Pinpoint the cell where the given text exists, returning its (X, Y) midpoint coordinate. 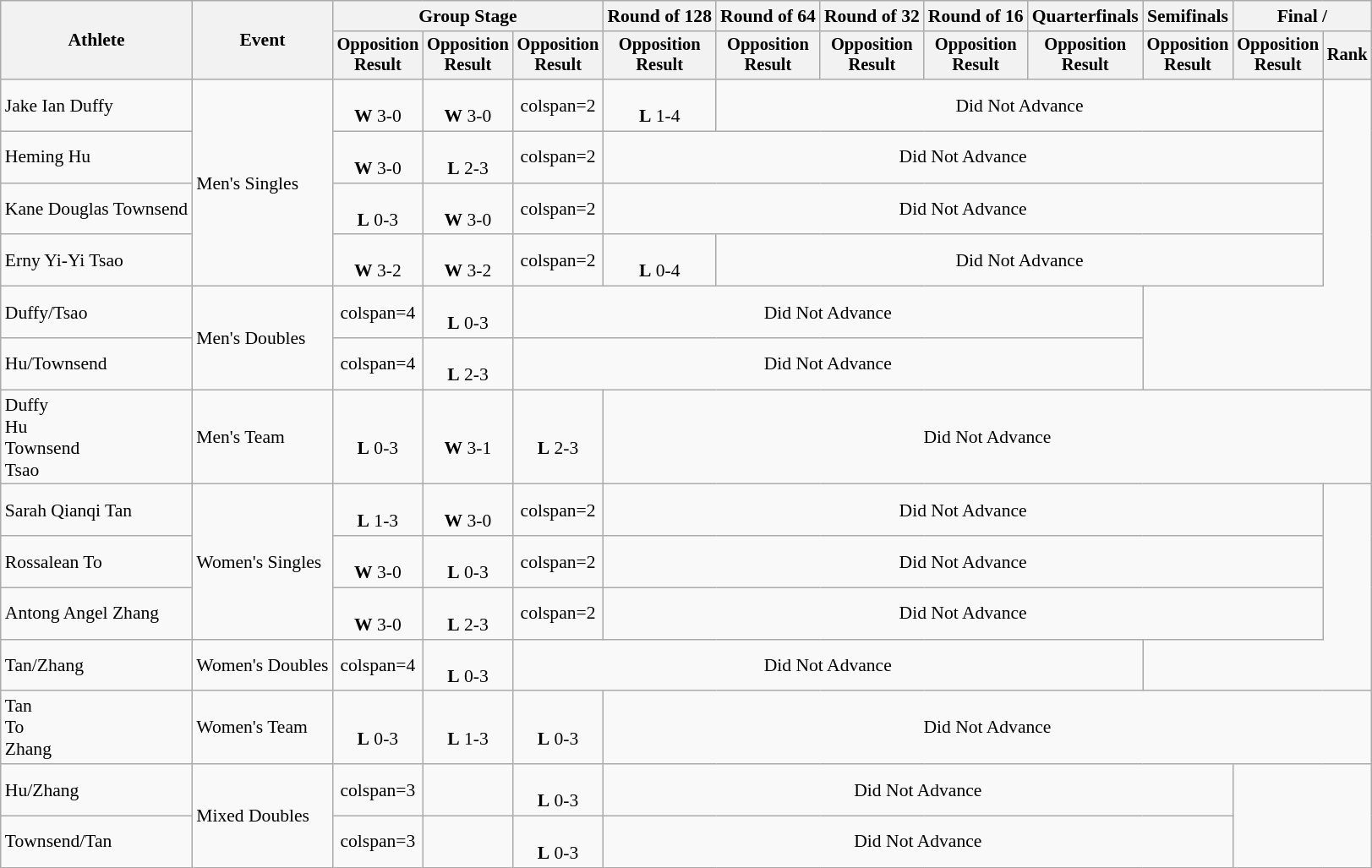
DuffyHuTownsendTsao (96, 437)
Semifinals (1189, 16)
Event (262, 41)
Townsend/Tan (96, 842)
Quarterfinals (1085, 16)
Round of 64 (768, 16)
Women's Doubles (262, 666)
Mixed Doubles (262, 816)
Antong Angel Zhang (96, 614)
Women's Team (262, 729)
Erny Yi-Yi Tsao (96, 260)
Round of 16 (976, 16)
L 0-4 (659, 260)
Women's Singles (262, 561)
Final / (1302, 16)
Tan/Zhang (96, 666)
Round of 128 (659, 16)
Kane Douglas Townsend (96, 210)
Heming Hu (96, 157)
Group Stage (468, 16)
Sarah Qianqi Tan (96, 510)
W 3-1 (468, 437)
Hu/Townsend (96, 363)
Hu/Zhang (96, 789)
Jake Ian Duffy (96, 105)
Men's Team (262, 437)
Men's Singles (262, 183)
Duffy/Tsao (96, 313)
Men's Doubles (262, 338)
TanToZhang (96, 729)
Round of 32 (872, 16)
Athlete (96, 41)
Rossalean To (96, 561)
Rank (1347, 56)
L 1-4 (659, 105)
